From the cell containing the given text, extract its center point as (X, Y) coordinate. 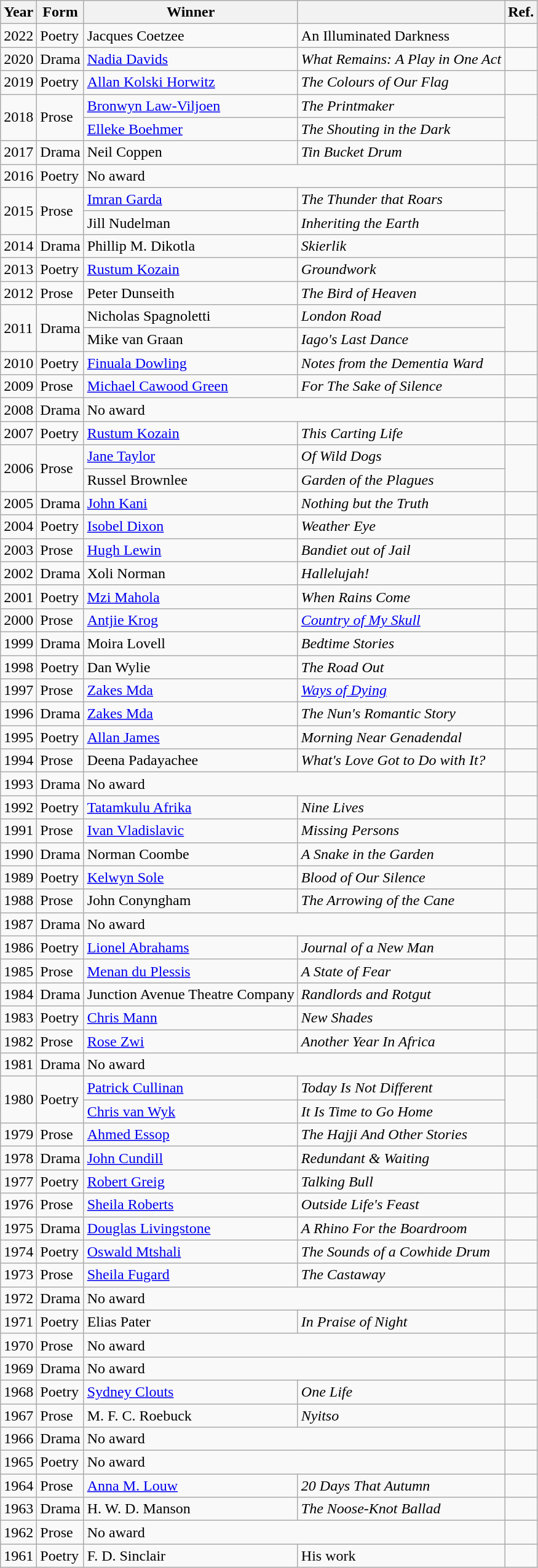
What's Love Got to Do with It? (401, 761)
2017 (18, 152)
Form (60, 12)
F. D. Sinclair (191, 1556)
1980 (18, 1100)
Outside Life's Feast (401, 1205)
Peter Dunseith (191, 293)
Elias Pater (191, 1322)
2013 (18, 269)
The Shouting in the Dark (401, 129)
Redundant & Waiting (401, 1158)
Mzi Mahola (191, 597)
1974 (18, 1252)
1973 (18, 1275)
Isobel Dixon (191, 527)
Inheriting the Earth (401, 222)
A State of Fear (401, 971)
2002 (18, 573)
Chris Mann (191, 1017)
1981 (18, 1065)
2020 (18, 59)
The Castaway (401, 1275)
2000 (18, 620)
1991 (18, 831)
In Praise of Night (401, 1322)
The Colours of Our Flag (401, 82)
1968 (18, 1392)
H. W. D. Manson (191, 1509)
Missing Persons (401, 831)
Ways of Dying (401, 691)
Nyitso (401, 1415)
Hugh Lewin (191, 550)
Jill Nudelman (191, 222)
Nicholas Spagnoletti (191, 316)
1982 (18, 1041)
1966 (18, 1439)
1988 (18, 901)
Dan Wylie (191, 667)
Kelwyn Sole (191, 877)
1997 (18, 691)
1999 (18, 643)
Blood of Our Silence (401, 877)
Junction Avenue Theatre Company (191, 994)
Morning Near Genadendal (401, 737)
The Road Out (401, 667)
The Nun's Romantic Story (401, 714)
Bandiet out of Jail (401, 550)
Bedtime Stories (401, 643)
2003 (18, 550)
Imran Garda (191, 199)
1994 (18, 761)
Winner (191, 12)
Groundwork (401, 269)
Xoli Norman (191, 573)
Jacques Coetzee (191, 36)
1971 (18, 1322)
1984 (18, 994)
Country of My Skull (401, 620)
1986 (18, 947)
Norman Coombe (191, 854)
2012 (18, 293)
Phillip M. Dikotla (191, 246)
Sheila Fugard (191, 1275)
Hallelujah! (401, 573)
For The Sake of Silence (401, 386)
1995 (18, 737)
Rose Zwi (191, 1041)
When Rains Come (401, 597)
Moira Lovell (191, 643)
Russel Brownlee (191, 480)
Garden of the Plagues (401, 480)
The Hajji And Other Stories (401, 1135)
1962 (18, 1532)
2010 (18, 363)
20 Days That Autumn (401, 1486)
Talking Bull (401, 1182)
1975 (18, 1228)
2009 (18, 386)
Allan James (191, 737)
1996 (18, 714)
2007 (18, 433)
1964 (18, 1486)
1983 (18, 1017)
Patrick Cullinan (191, 1088)
2001 (18, 597)
Anna M. Louw (191, 1486)
Antjie Krog (191, 620)
1972 (18, 1298)
2004 (18, 527)
1989 (18, 877)
John Cundill (191, 1158)
Menan du Plessis (191, 971)
London Road (401, 316)
1985 (18, 971)
An Illuminated Darkness (401, 36)
Today Is Not Different (401, 1088)
1961 (18, 1556)
Douglas Livingstone (191, 1228)
Notes from the Dementia Ward (401, 363)
Skierlik (401, 246)
Tin Bucket Drum (401, 152)
The Noose-Knot Ballad (401, 1509)
M. F. C. Roebuck (191, 1415)
This Carting Life (401, 433)
1976 (18, 1205)
1993 (18, 784)
The Sounds of a Cowhide Drum (401, 1252)
Mike van Graan (191, 340)
2019 (18, 82)
Iago's Last Dance (401, 340)
2018 (18, 117)
Nadia Davids (191, 59)
Weather Eye (401, 527)
2014 (18, 246)
New Shades (401, 1017)
One Life (401, 1392)
1977 (18, 1182)
Finuala Dowling (191, 363)
1987 (18, 924)
John Conyngham (191, 901)
Of Wild Dogs (401, 457)
1967 (18, 1415)
2005 (18, 503)
1978 (18, 1158)
The Bird of Heaven (401, 293)
Sheila Roberts (191, 1205)
Nine Lives (401, 807)
A Snake in the Garden (401, 854)
1963 (18, 1509)
1979 (18, 1135)
Year (18, 12)
What Remains: A Play in One Act (401, 59)
Neil Coppen (191, 152)
1998 (18, 667)
Deena Padayachee (191, 761)
The Thunder that Roars (401, 199)
Lionel Abrahams (191, 947)
Sydney Clouts (191, 1392)
2015 (18, 211)
2011 (18, 328)
His work (401, 1556)
Michael Cawood Green (191, 386)
The Printmaker (401, 106)
Randlords and Rotgut (401, 994)
1965 (18, 1462)
2016 (18, 176)
Another Year In Africa (401, 1041)
Chris van Wyk (191, 1111)
Ivan Vladislavic (191, 831)
Robert Greig (191, 1182)
The Arrowing of the Cane (401, 901)
1970 (18, 1345)
2008 (18, 410)
Elleke Boehmer (191, 129)
Ref. (521, 12)
Journal of a New Man (401, 947)
Allan Kolski Horwitz (191, 82)
Nothing but the Truth (401, 503)
Tatamkulu Afrika (191, 807)
It Is Time to Go Home (401, 1111)
1969 (18, 1368)
1992 (18, 807)
John Kani (191, 503)
Bronwyn Law-Viljoen (191, 106)
2006 (18, 468)
Ahmed Essop (191, 1135)
1990 (18, 854)
Oswald Mtshali (191, 1252)
A Rhino For the Boardroom (401, 1228)
Jane Taylor (191, 457)
2022 (18, 36)
